From the cell containing the given text, extract its center point as (X, Y) coordinate. 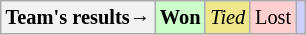
Lost (273, 17)
Team's results→ (78, 17)
Tied (228, 17)
Won (180, 17)
